Determine the (x, y) coordinate at the center of the cell enclosing the given text.  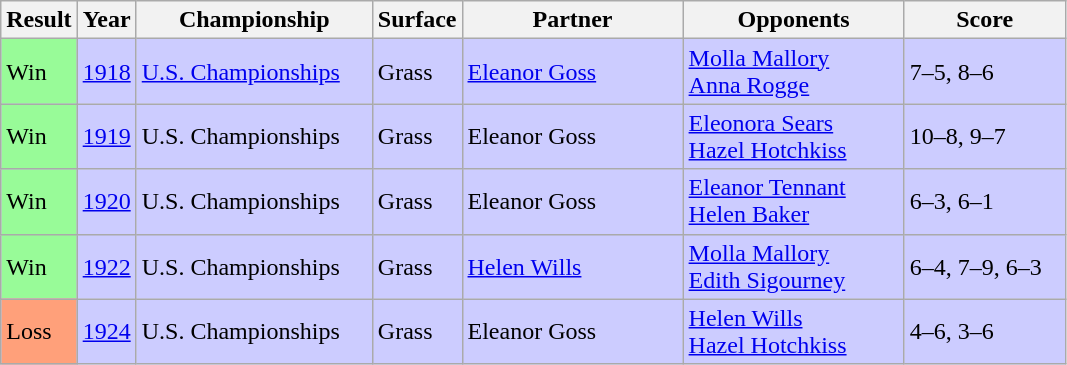
1922 (106, 266)
Year (106, 20)
1920 (106, 202)
Molla Mallory Edith Sigourney (794, 266)
4–6, 3–6 (984, 332)
Molla Mallory Anna Rogge (794, 72)
Eleanor Tennant Helen Baker (794, 202)
Eleonora Sears Hazel Hotchkiss (794, 136)
6–4, 7–9, 6–3 (984, 266)
Helen Wills Hazel Hotchkiss (794, 332)
Score (984, 20)
Helen Wills (572, 266)
Loss (39, 332)
Championship (254, 20)
Surface (417, 20)
7–5, 8–6 (984, 72)
1918 (106, 72)
1924 (106, 332)
Result (39, 20)
Partner (572, 20)
10–8, 9–7 (984, 136)
1919 (106, 136)
Opponents (794, 20)
6–3, 6–1 (984, 202)
